Detect which cell encompasses the target text, then output its [X, Y] center coordinate. 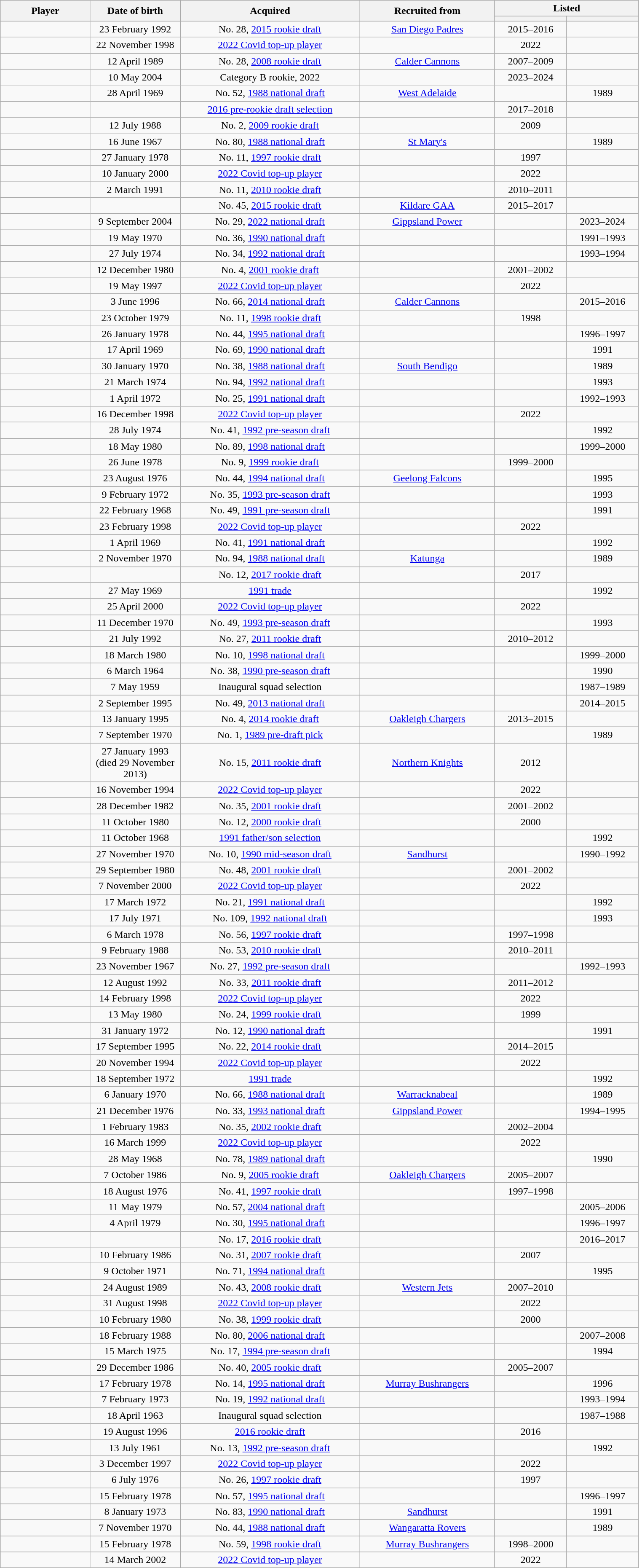
1998–2000 [531, 1544]
No. 66, 2014 national draft [270, 302]
No. 1, 1989 pre-draft pick [270, 735]
17 April 1969 [135, 350]
27 January 1993(died 29 November 2013) [135, 763]
2007 [531, 1255]
Category B rookie, 2022 [270, 77]
31 August 1998 [135, 1303]
10 February 1980 [135, 1319]
No. 10, 1998 national draft [270, 655]
No. 57, 2004 national draft [270, 1207]
3 June 1996 [135, 302]
1999 [531, 1015]
Northern Knights [427, 763]
1991 father/son selection [270, 838]
12 August 1992 [135, 983]
21 March 1974 [135, 382]
2017 [531, 575]
10 February 1986 [135, 1255]
9 February 1972 [135, 494]
No. 44, 1995 national draft [270, 334]
29 September 1980 [135, 870]
6 March 1964 [135, 671]
2 September 1995 [135, 703]
1994 [602, 1351]
8 January 1973 [135, 1512]
No. 38, 1988 national draft [270, 366]
10 May 2004 [135, 77]
2009 [531, 125]
Listed [567, 8]
2011–2012 [531, 983]
29 December 1986 [135, 1367]
No. 4, 2014 rookie draft [270, 719]
No. 15, 2011 rookie draft [270, 763]
1991–1993 [602, 238]
No. 17, 2016 rookie draft [270, 1239]
19 May 1997 [135, 286]
Wangaratta Rovers [427, 1528]
23 November 1967 [135, 966]
No. 35, 2001 rookie draft [270, 806]
No. 9, 1999 rookie draft [270, 462]
6 January 1970 [135, 1095]
Date of birth [135, 11]
No. 53, 2010 rookie draft [270, 950]
2002–2004 [531, 1127]
2007–2010 [531, 1287]
No. 69, 1990 national draft [270, 350]
Kildare GAA [427, 206]
No. 28, 2008 rookie draft [270, 61]
16 December 1998 [135, 414]
26 January 1978 [135, 334]
No. 10, 1990 mid-season draft [270, 854]
No. 9, 2005 rookie draft [270, 1175]
18 May 1980 [135, 446]
No. 94, 1992 national draft [270, 382]
11 October 1980 [135, 822]
2016 [531, 1431]
22 February 1968 [135, 510]
No. 19, 1992 national draft [270, 1399]
No. 94, 1988 national draft [270, 558]
23 February 1992 [135, 29]
23 August 1976 [135, 478]
17 July 1971 [135, 918]
28 May 1968 [135, 1159]
No. 27, 1992 pre-season draft [270, 966]
No. 49, 2013 national draft [270, 703]
No. 89, 1998 national draft [270, 446]
Recruited from [427, 11]
7 February 1973 [135, 1399]
2005–2006 [602, 1207]
2010–2012 [531, 639]
No. 80, 2006 national draft [270, 1335]
Player [45, 11]
13 May 1980 [135, 1015]
25 April 2000 [135, 607]
2016–2017 [602, 1239]
No. 44, 1994 national draft [270, 478]
No. 109, 1992 national draft [270, 918]
6 July 1976 [135, 1479]
No. 2, 2009 rookie draft [270, 125]
No. 4, 2001 rookie draft [270, 270]
No. 41, 1997 rookie draft [270, 1191]
2 March 1991 [135, 189]
18 February 1988 [135, 1335]
18 March 1980 [135, 655]
No. 33, 1993 national draft [270, 1111]
3 December 1997 [135, 1463]
20 November 1994 [135, 1063]
1996 [602, 1383]
19 May 1970 [135, 238]
No. 33, 2011 rookie draft [270, 983]
2016 pre-rookie draft selection [270, 109]
No. 56, 1997 rookie draft [270, 934]
2013–2015 [531, 719]
No. 31, 2007 rookie draft [270, 1255]
No. 12, 1990 national draft [270, 1031]
No. 12, 2017 rookie draft [270, 575]
2015–2017 [531, 206]
No. 43, 2008 rookie draft [270, 1287]
No. 49, 1991 pre-season draft [270, 510]
11 May 1979 [135, 1207]
2007–2008 [602, 1335]
31 January 1972 [135, 1031]
28 July 1974 [135, 430]
No. 80, 1988 national draft [270, 141]
18 August 1976 [135, 1191]
7 October 1986 [135, 1175]
No. 41, 1991 national draft [270, 542]
No. 66, 1988 national draft [270, 1095]
Warracknabeal [427, 1095]
1 February 1983 [135, 1127]
15 March 1975 [135, 1351]
21 July 1992 [135, 639]
No. 35, 2002 rookie draft [270, 1127]
No. 21, 1991 national draft [270, 902]
No. 34, 1992 national draft [270, 254]
1998 [531, 318]
30 January 1970 [135, 366]
13 January 1995 [135, 719]
No. 57, 1995 national draft [270, 1496]
16 March 1999 [135, 1143]
24 August 1989 [135, 1287]
No. 59, 1998 rookie draft [270, 1544]
11 December 1970 [135, 623]
26 June 1978 [135, 462]
23 October 1979 [135, 318]
16 November 1994 [135, 790]
No. 28, 2015 rookie draft [270, 29]
No. 30, 1995 national draft [270, 1223]
No. 11, 2010 rookie draft [270, 189]
27 July 1974 [135, 254]
18 April 1963 [135, 1415]
13 July 1961 [135, 1447]
27 November 1970 [135, 854]
2 November 1970 [135, 558]
17 September 1995 [135, 1047]
No. 22, 2014 rookie draft [270, 1047]
No. 78, 1989 national draft [270, 1159]
No. 12, 2000 rookie draft [270, 822]
No. 40, 2005 rookie draft [270, 1367]
No. 11, 1998 rookie draft [270, 318]
San Diego Padres [427, 29]
17 March 1972 [135, 902]
19 August 1996 [135, 1431]
No. 45, 2015 rookie draft [270, 206]
No. 38, 1999 rookie draft [270, 1319]
Geelong Falcons [427, 478]
7 November 2000 [135, 886]
27 January 1978 [135, 157]
27 May 1969 [135, 591]
6 March 1978 [135, 934]
No. 17, 1994 pre-season draft [270, 1351]
No. 44, 1988 national draft [270, 1528]
12 April 1989 [135, 61]
No. 27, 2011 rookie draft [270, 639]
1987–1989 [602, 687]
7 September 1970 [135, 735]
1990–1992 [602, 854]
12 July 1988 [135, 125]
Katunga [427, 558]
No. 13, 1992 pre-season draft [270, 1447]
17 February 1978 [135, 1383]
1 April 1972 [135, 398]
9 February 1988 [135, 950]
No. 35, 1993 pre-season draft [270, 494]
No. 38, 1990 pre-season draft [270, 671]
9 October 1971 [135, 1271]
1 April 1969 [135, 542]
No. 48, 2001 rookie draft [270, 870]
Acquired [270, 11]
2007–2009 [531, 61]
Western Jets [427, 1287]
No. 29, 2022 national draft [270, 222]
7 November 1970 [135, 1528]
14 February 1998 [135, 999]
No. 83, 1990 national draft [270, 1512]
1994–1995 [602, 1111]
West Adelaide [427, 93]
No. 52, 1988 national draft [270, 93]
South Bendigo [427, 366]
No. 24, 1999 rookie draft [270, 1015]
21 December 1976 [135, 1111]
7 May 1959 [135, 687]
18 September 1972 [135, 1079]
2016 rookie draft [270, 1431]
10 January 2000 [135, 173]
9 September 2004 [135, 222]
No. 49, 1993 pre-season draft [270, 623]
No. 36, 1990 national draft [270, 238]
No. 11, 1997 rookie draft [270, 157]
No. 25, 1991 national draft [270, 398]
2012 [531, 763]
1987–1988 [602, 1415]
22 November 1998 [135, 45]
No. 71, 1994 national draft [270, 1271]
St Mary's [427, 141]
14 March 2002 [135, 1560]
12 December 1980 [135, 270]
4 April 1979 [135, 1223]
No. 26, 1997 rookie draft [270, 1479]
2017–2018 [531, 109]
No. 41, 1992 pre-season draft [270, 430]
28 April 1969 [135, 93]
11 October 1968 [135, 838]
No. 14, 1995 national draft [270, 1383]
16 June 1967 [135, 141]
28 December 1982 [135, 806]
23 February 1998 [135, 526]
